Find where the given text appears and provide that cell's center as [x, y] coordinate. 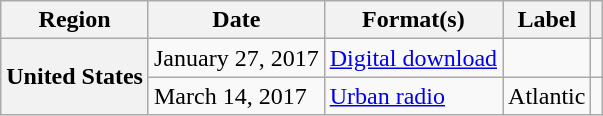
March 14, 2017 [236, 96]
Urban radio [413, 96]
Digital download [413, 58]
Format(s) [413, 20]
Region [75, 20]
Atlantic [547, 96]
Label [547, 20]
Date [236, 20]
United States [75, 77]
January 27, 2017 [236, 58]
